Identify which cell holds the provided text, then report its (X, Y) central coordinate. 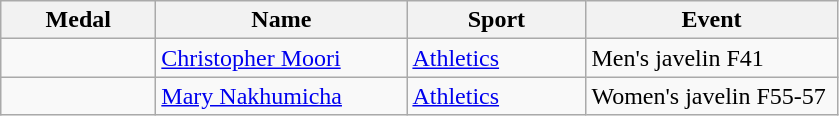
Sport (496, 20)
Medal (78, 20)
Men's javelin F41 (712, 58)
Mary Nakhumicha (282, 96)
Christopher Moori (282, 58)
Event (712, 20)
Women's javelin F55-57 (712, 96)
Name (282, 20)
